Locate the cell with the specified text and output its (X, Y) center coordinate. 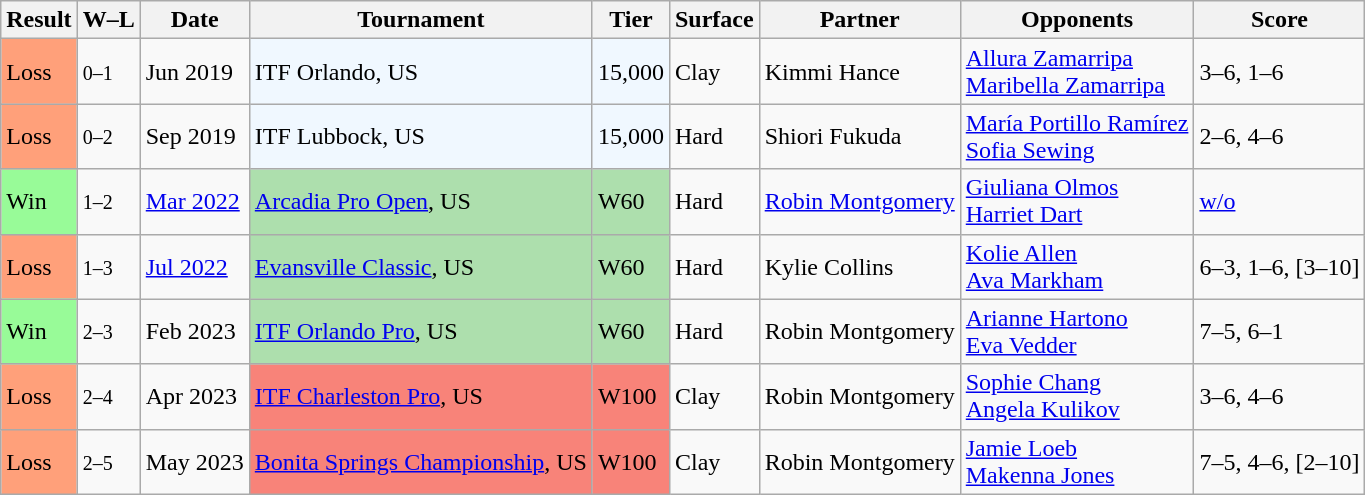
Opponents (1077, 20)
Kimmi Hance (860, 72)
7–5, 4–6, [2–10] (1280, 462)
Shiori Fukuda (860, 136)
Tier (630, 20)
María Portillo Ramírez Sofia Sewing (1077, 136)
Jamie Loeb Makenna Jones (1077, 462)
Giuliana Olmos Harriet Dart (1077, 202)
Sophie Chang Angela Kulikov (1077, 396)
2–5 (108, 462)
Kylie Collins (860, 266)
3–6, 1–6 (1280, 72)
Mar 2022 (194, 202)
Allura Zamarripa Maribella Zamarripa (1077, 72)
Bonita Springs Championship, US (420, 462)
3–6, 4–6 (1280, 396)
Arcadia Pro Open, US (420, 202)
ITF Lubbock, US (420, 136)
Evansville Classic, US (420, 266)
2–3 (108, 332)
ITF Orlando, US (420, 72)
ITF Charleston Pro, US (420, 396)
Arianne Hartono Eva Vedder (1077, 332)
0–2 (108, 136)
Apr 2023 (194, 396)
Partner (860, 20)
Jun 2019 (194, 72)
Jul 2022 (194, 266)
w/o (1280, 202)
Score (1280, 20)
Tournament (420, 20)
1–2 (108, 202)
Feb 2023 (194, 332)
Date (194, 20)
7–5, 6–1 (1280, 332)
2–6, 4–6 (1280, 136)
Surface (714, 20)
6–3, 1–6, [3–10] (1280, 266)
May 2023 (194, 462)
Sep 2019 (194, 136)
Result (39, 20)
Kolie Allen Ava Markham (1077, 266)
W–L (108, 20)
ITF Orlando Pro, US (420, 332)
2–4 (108, 396)
1–3 (108, 266)
0–1 (108, 72)
